Provide the [x, y] coordinate of the cell's center where the given text is located.  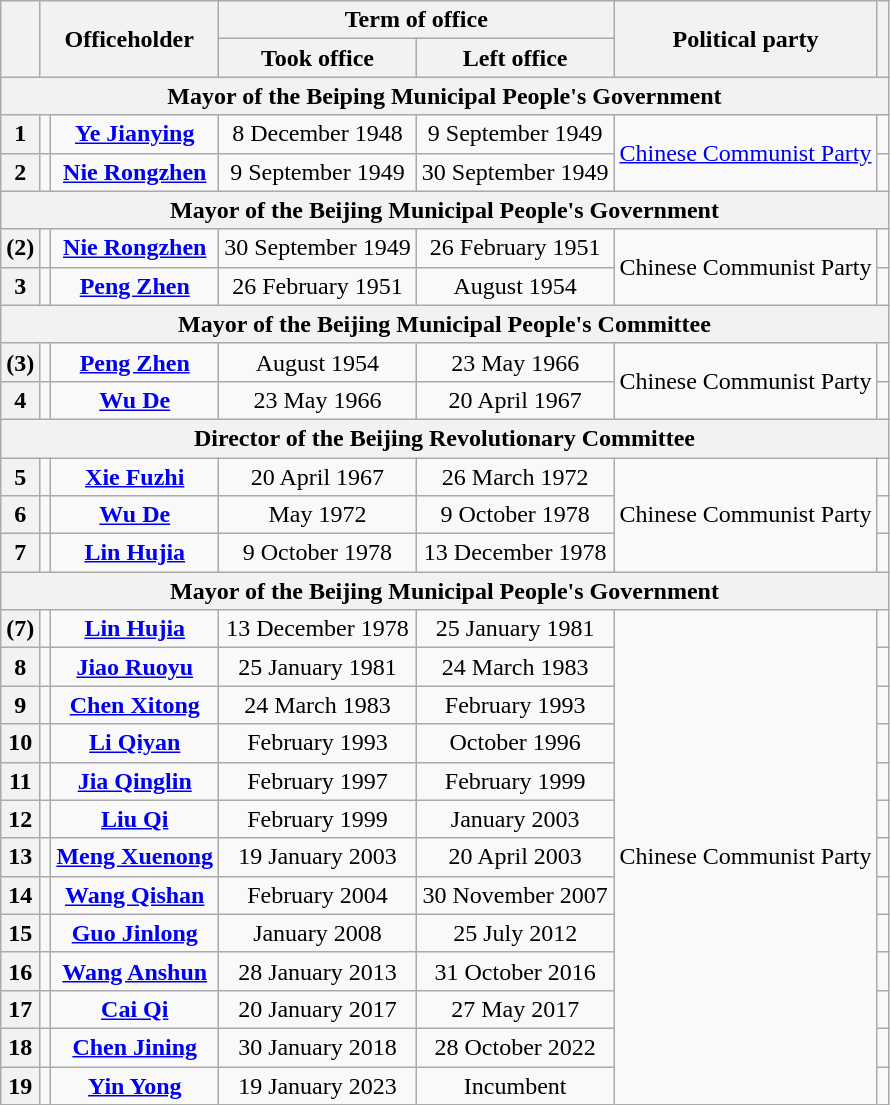
Mayor of the Beijing Municipal People's Committee [444, 324]
13 [20, 857]
8 December 1948 [318, 134]
Guo Jinlong [135, 933]
Left office [515, 58]
18 [20, 1047]
Liu Qi [135, 819]
11 [20, 781]
Took office [318, 58]
19 January 2023 [318, 1085]
Wang Anshun [135, 971]
30 January 2018 [318, 1047]
January 2003 [515, 819]
Term of office [416, 20]
9 [20, 705]
Xie Fuzhi [135, 477]
12 [20, 819]
Meng Xuenong [135, 857]
October 1996 [515, 743]
(2) [20, 248]
27 May 2017 [515, 1009]
4 [20, 400]
Wang Qishan [135, 895]
10 [20, 743]
3 [20, 286]
Mayor of the Beiping Municipal People's Government [444, 96]
17 [20, 1009]
26 March 1972 [515, 477]
15 [20, 933]
16 [20, 971]
6 [20, 515]
Political party [746, 39]
Incumbent [515, 1085]
19 [20, 1085]
28 October 2022 [515, 1047]
Chen Xitong [135, 705]
Li Qiyan [135, 743]
20 January 2017 [318, 1009]
Cai Qi [135, 1009]
May 1972 [318, 515]
8 [20, 667]
7 [20, 553]
Jia Qinglin [135, 781]
Jiao Ruoyu [135, 667]
(3) [20, 362]
Director of the Beijing Revolutionary Committee [444, 438]
20 April 2003 [515, 857]
February 1997 [318, 781]
Officeholder [130, 39]
Ye Jianying [135, 134]
31 October 2016 [515, 971]
2 [20, 172]
25 July 2012 [515, 933]
(7) [20, 629]
5 [20, 477]
January 2008 [318, 933]
19 January 2003 [318, 857]
Yin Yong [135, 1085]
February 2004 [318, 895]
14 [20, 895]
28 January 2013 [318, 971]
Chen Jining [135, 1047]
30 November 2007 [515, 895]
1 [20, 134]
